Scan for the cell matching the given text and deliver its (X, Y) coordinate at center. 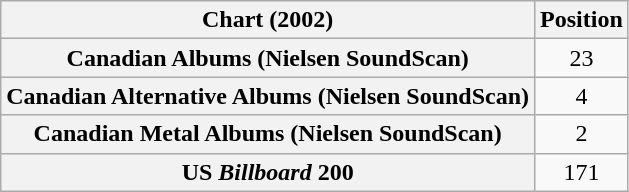
Position (582, 20)
171 (582, 172)
Canadian Metal Albums (Nielsen SoundScan) (268, 134)
Canadian Alternative Albums (Nielsen SoundScan) (268, 96)
4 (582, 96)
2 (582, 134)
23 (582, 58)
US Billboard 200 (268, 172)
Canadian Albums (Nielsen SoundScan) (268, 58)
Chart (2002) (268, 20)
